Scan for the cell matching the given text and deliver its (X, Y) coordinate at center. 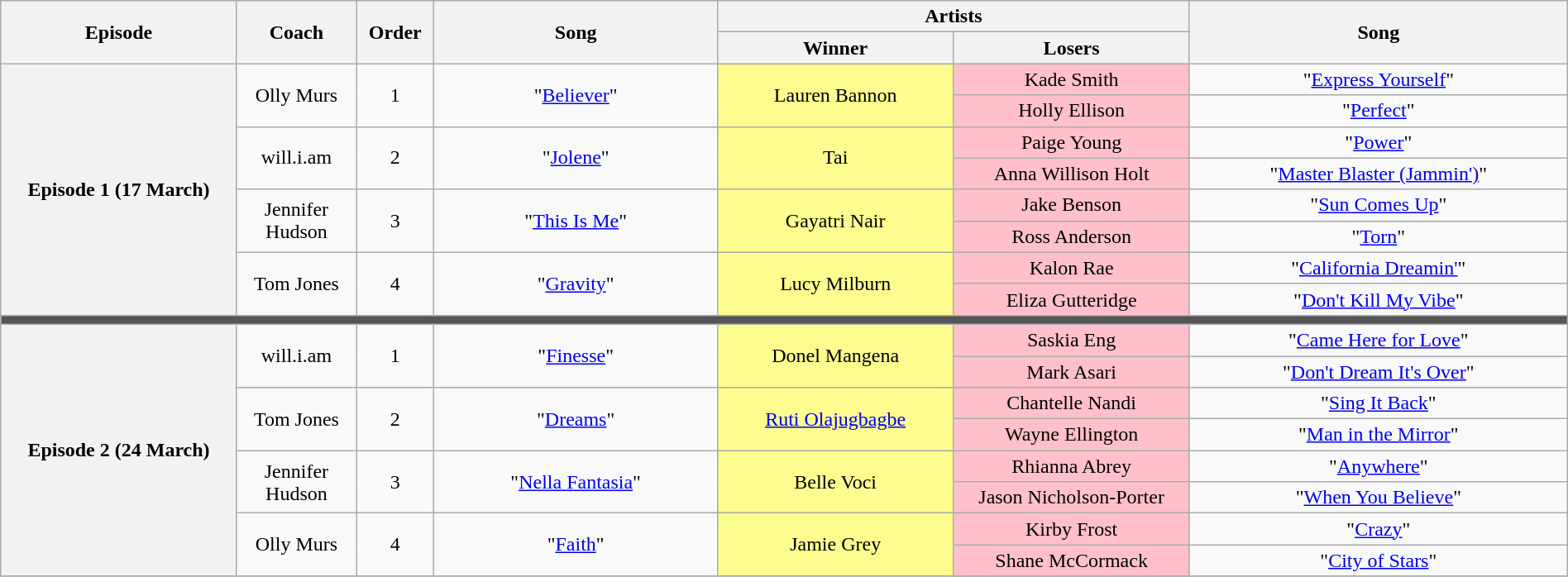
"Nella Fantasia" (576, 482)
Mark Asari (1072, 371)
Kirby Frost (1072, 529)
Kalon Rae (1072, 268)
Saskia Eng (1072, 340)
"Perfect" (1378, 111)
"Came Here for Love" (1378, 340)
"Jolene" (576, 158)
Tai (835, 158)
"City of Stars" (1378, 560)
"Master Blaster (Jammin')" (1378, 174)
"Crazy" (1378, 529)
Coach (296, 32)
Ruti Olajugbagbe (835, 419)
Episode 1 (17 March) (119, 189)
"California Dreamin'" (1378, 268)
Losers (1072, 48)
Winner (835, 48)
"Torn" (1378, 236)
Jake Benson (1072, 205)
Order (395, 32)
Lucy Milburn (835, 284)
"Sing It Back" (1378, 403)
"Gravity" (576, 284)
Kade Smith (1072, 79)
Rhianna Abrey (1072, 466)
Episode (119, 32)
Jason Nicholson-Porter (1072, 498)
Donel Mangena (835, 355)
Wayne Ellington (1072, 435)
Eliza Gutteridge (1072, 299)
Holly Ellison (1072, 111)
"When You Believe" (1378, 498)
"Don't Kill My Vibe" (1378, 299)
"Finesse" (576, 355)
"Faith" (576, 545)
Jamie Grey (835, 545)
Artists (953, 17)
Lauren Bannon (835, 95)
"Sun Comes Up" (1378, 205)
Episode 2 (24 March) (119, 450)
"Power" (1378, 142)
"Man in the Mirror" (1378, 435)
Chantelle Nandi (1072, 403)
Gayatri Nair (835, 221)
"Dreams" (576, 419)
Anna Willison Holt (1072, 174)
"Believer" (576, 95)
"Express Yourself" (1378, 79)
"Don't Dream It's Over" (1378, 371)
Belle Voci (835, 482)
Paige Young (1072, 142)
Shane McCormack (1072, 560)
Ross Anderson (1072, 236)
"Anywhere" (1378, 466)
"This Is Me" (576, 221)
